From the cell containing the given text, extract its center point as (x, y) coordinate. 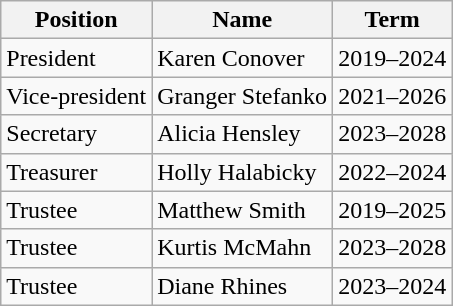
Alicia Hensley (242, 134)
2022–2024 (392, 172)
Karen Conover (242, 58)
Vice-president (76, 96)
Position (76, 20)
Diane Rhines (242, 286)
Secretary (76, 134)
2023–2024 (392, 286)
Matthew Smith (242, 210)
2021–2026 (392, 96)
2019–2025 (392, 210)
President (76, 58)
Term (392, 20)
Kurtis McMahn (242, 248)
Granger Stefanko (242, 96)
Treasurer (76, 172)
Name (242, 20)
Holly Halabicky (242, 172)
2019–2024 (392, 58)
